Search for the cell housing the specified text and yield its (x, y) center coordinate. 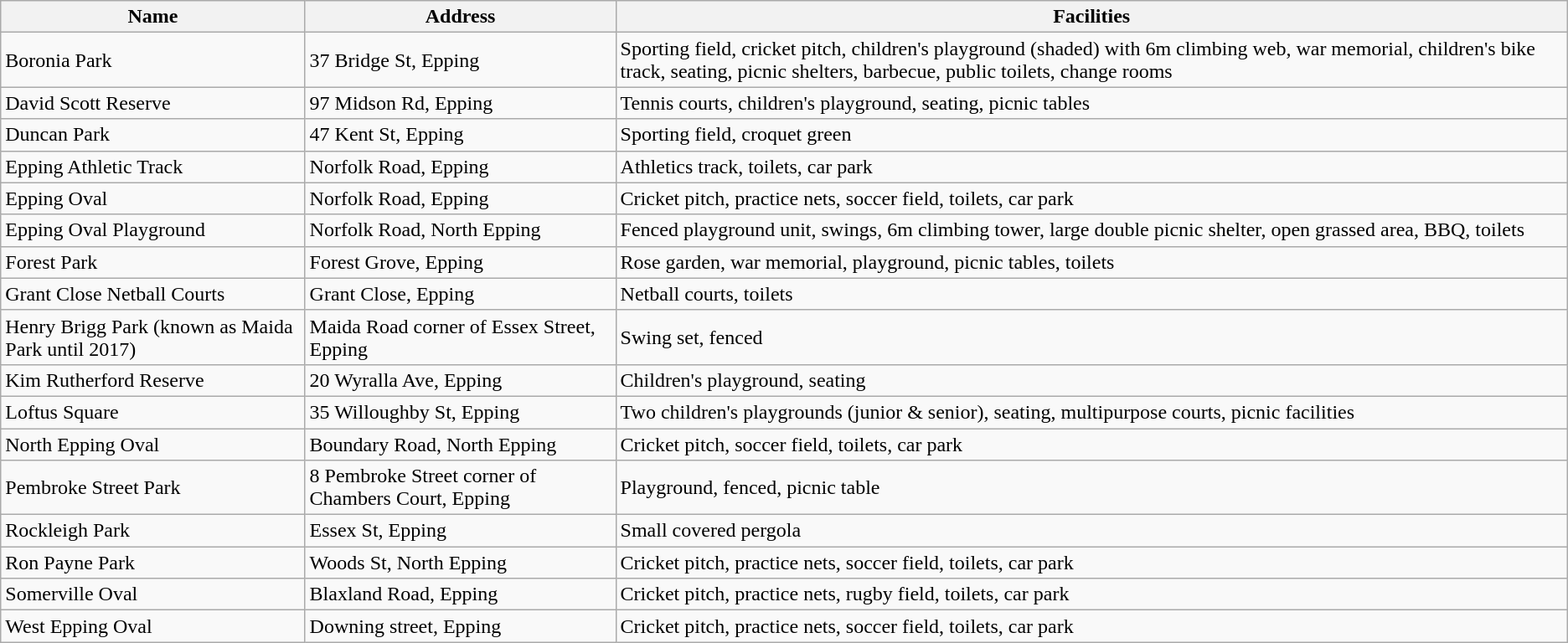
Pembroke Street Park (152, 487)
North Epping Oval (152, 445)
35 Willoughby St, Epping (461, 412)
West Epping Oval (152, 626)
Rockleigh Park (152, 531)
Playground, fenced, picnic table (1091, 487)
David Scott Reserve (152, 103)
Boronia Park (152, 60)
Essex St, Epping (461, 531)
Two children's playgrounds (junior & senior), seating, multipurpose courts, picnic facilities (1091, 412)
Henry Brigg Park (known as Maida Park until 2017) (152, 337)
Norfolk Road, North Epping (461, 230)
Athletics track, toilets, car park (1091, 167)
Boundary Road, North Epping (461, 445)
Kim Rutherford Reserve (152, 380)
Blaxland Road, Epping (461, 594)
Tennis courts, children's playground, seating, picnic tables (1091, 103)
Swing set, fenced (1091, 337)
Grant Close, Epping (461, 294)
Woods St, North Epping (461, 563)
Forest Grove, Epping (461, 262)
Loftus Square (152, 412)
Small covered pergola (1091, 531)
Epping Athletic Track (152, 167)
Grant Close Netball Courts (152, 294)
Cricket pitch, practice nets, rugby field, toilets, car park (1091, 594)
Facilities (1091, 17)
Forest Park (152, 262)
Children's playground, seating (1091, 380)
Downing street, Epping (461, 626)
Netball courts, toilets (1091, 294)
Fenced playground unit, swings, 6m climbing tower, large double picnic shelter, open grassed area, BBQ, toilets (1091, 230)
Address (461, 17)
Name (152, 17)
20 Wyralla Ave, Epping (461, 380)
37 Bridge St, Epping (461, 60)
Rose garden, war memorial, playground, picnic tables, toilets (1091, 262)
Sporting field, croquet green (1091, 135)
97 Midson Rd, Epping (461, 103)
Duncan Park (152, 135)
Maida Road corner of Essex Street, Epping (461, 337)
Ron Payne Park (152, 563)
47 Kent St, Epping (461, 135)
Epping Oval Playground (152, 230)
8 Pembroke Street corner of Chambers Court, Epping (461, 487)
Somerville Oval (152, 594)
Epping Oval (152, 198)
Cricket pitch, soccer field, toilets, car park (1091, 445)
